Extract the [x, y] coordinate from the center of the cell holding the provided text.  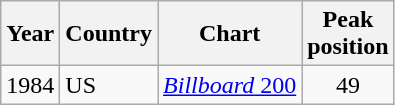
Country [109, 34]
1984 [30, 85]
Year [30, 34]
Billboard 200 [230, 85]
US [109, 85]
Chart [230, 34]
Peak position [348, 34]
49 [348, 85]
